Extract the (x, y) coordinate from the center of the cell holding the provided text.  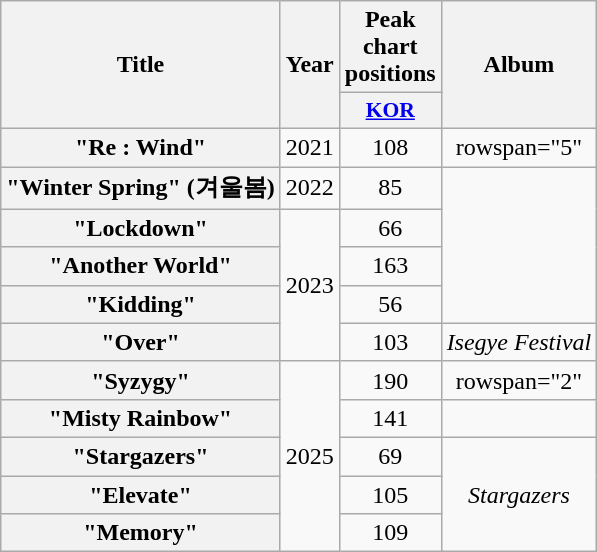
rowspan="2" (519, 380)
"Syzygy" (141, 380)
Album (519, 65)
85 (390, 188)
66 (390, 228)
"Kidding" (141, 304)
2023 (310, 285)
"Over" (141, 342)
108 (390, 147)
"Re : Wind" (141, 147)
KOR (390, 111)
Title (141, 65)
103 (390, 342)
Stargazers (519, 494)
109 (390, 533)
rowspan="5" (519, 147)
"Memory" (141, 533)
"Another World" (141, 266)
69 (390, 456)
56 (390, 304)
2022 (310, 188)
105 (390, 495)
190 (390, 380)
Isegye Festival (519, 342)
"Elevate" (141, 495)
2025 (310, 456)
Peak chart positions (390, 47)
"Winter Spring" (겨울봄) (141, 188)
163 (390, 266)
"Misty Rainbow" (141, 418)
2021 (310, 147)
"Stargazers" (141, 456)
141 (390, 418)
Year (310, 65)
"Lockdown" (141, 228)
